Identify which cell holds the provided text, then report its [x, y] central coordinate. 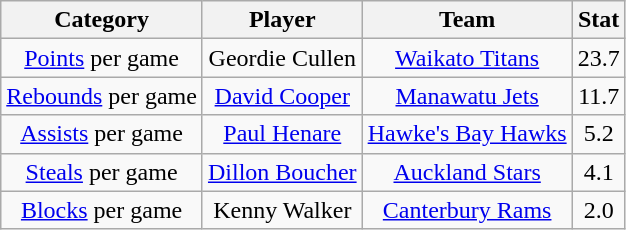
Paul Henare [282, 134]
Hawke's Bay Hawks [467, 134]
Steals per game [102, 172]
Team [467, 20]
David Cooper [282, 96]
Points per game [102, 58]
Auckland Stars [467, 172]
5.2 [598, 134]
Category [102, 20]
Assists per game [102, 134]
Player [282, 20]
11.7 [598, 96]
Stat [598, 20]
Waikato Titans [467, 58]
4.1 [598, 172]
Kenny Walker [282, 210]
Manawatu Jets [467, 96]
Geordie Cullen [282, 58]
2.0 [598, 210]
Dillon Boucher [282, 172]
23.7 [598, 58]
Canterbury Rams [467, 210]
Blocks per game [102, 210]
Rebounds per game [102, 96]
